Identify which cell holds the provided text, then report its [X, Y] central coordinate. 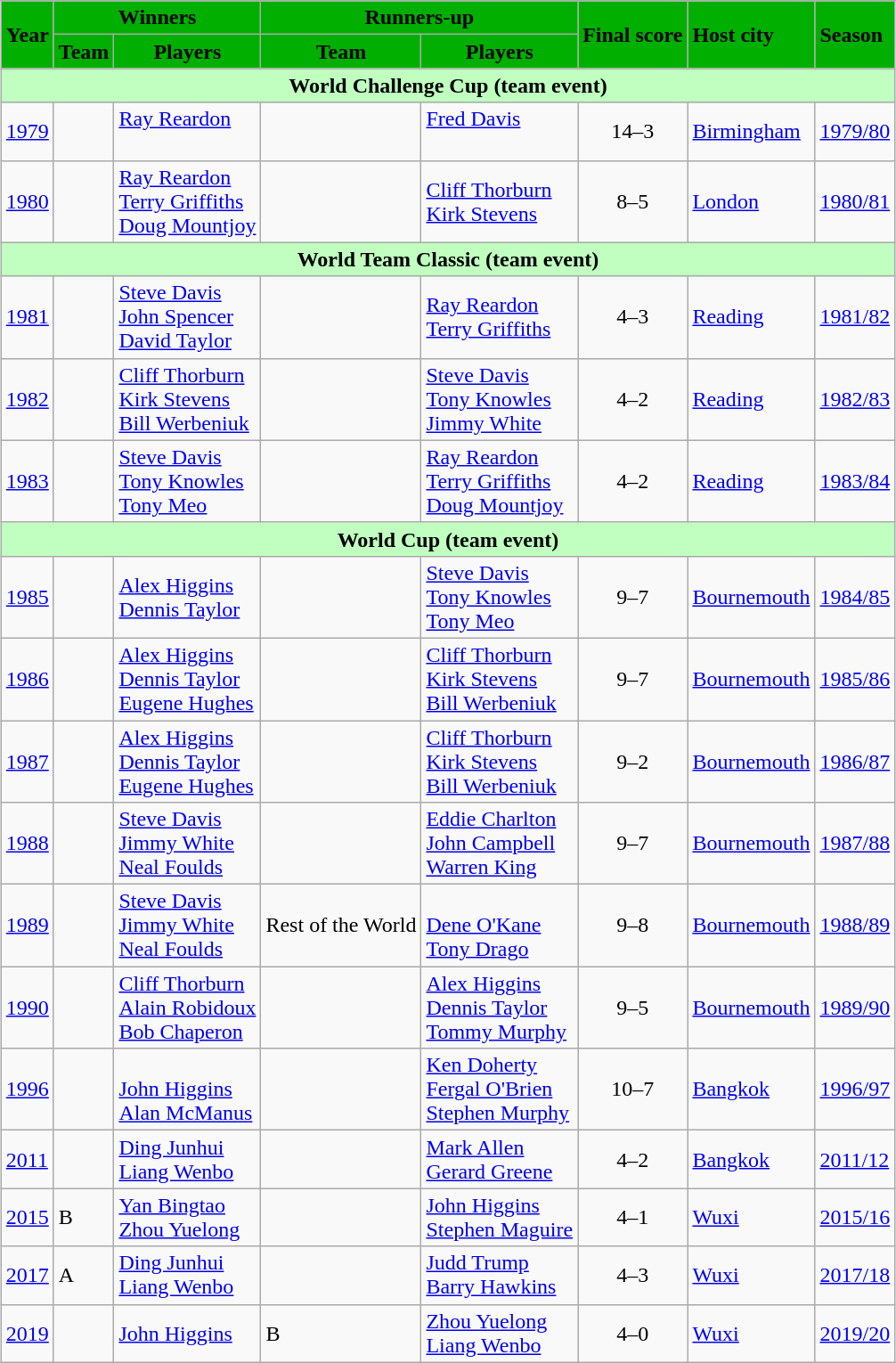
1988 [27, 844]
1982 [27, 399]
2019 [27, 1333]
Year [27, 35]
14–3 [632, 132]
9–2 [632, 761]
Fred Davis [500, 132]
Runners-up [419, 18]
2011 [27, 1160]
Yan Bingtao Zhou Yuelong [187, 1217]
2011/12 [855, 1160]
1979/80 [855, 132]
1980/81 [855, 201]
Alex Higgins Dennis Taylor Tommy Murphy [500, 1008]
1988/89 [855, 926]
Ray Reardon Terry Griffiths [500, 317]
1981 [27, 317]
Judd Trump Barry Hawkins [500, 1276]
1987 [27, 761]
John Higgins [187, 1333]
1986 [27, 679]
1987/88 [855, 844]
2015/16 [855, 1217]
World Team Classic (team event) [447, 259]
Ray Reardon [187, 132]
4–1 [632, 1217]
1983 [27, 481]
2019/20 [855, 1333]
1985 [27, 597]
Eddie Charlton John Campbell Warren King [500, 844]
Zhou Yuelong Liang Wenbo [500, 1333]
World Cup (team event) [447, 539]
1983/84 [855, 481]
London [752, 201]
Cliff Thorburn Alain Robidoux Bob Chaperon [187, 1008]
1980 [27, 201]
8–5 [632, 201]
John Higgins Alan McManus [187, 1090]
1982/83 [855, 399]
Host city [752, 35]
1989/90 [855, 1008]
Ken Doherty Fergal O'Brien Stephen Murphy [500, 1090]
Steve Davis Tony Knowles Jimmy White [500, 399]
Mark Allen Gerard Greene [500, 1160]
Dene O'Kane Tony Drago [500, 926]
9–5 [632, 1008]
A [84, 1276]
Winners [157, 18]
1979 [27, 132]
1985/86 [855, 679]
10–7 [632, 1090]
Alex Higgins Dennis Taylor [187, 597]
2017/18 [855, 1276]
Cliff Thorburn Kirk Stevens [500, 201]
1981/82 [855, 317]
2015 [27, 1217]
1996 [27, 1090]
1996/97 [855, 1090]
2017 [27, 1276]
Rest of the World [341, 926]
Final score [632, 35]
Steve Davis John Spencer David Taylor [187, 317]
1990 [27, 1008]
Season [855, 35]
World Challenge Cup (team event) [447, 86]
1984/85 [855, 597]
John Higgins Stephen Maguire [500, 1217]
4–0 [632, 1333]
Birmingham [752, 132]
1989 [27, 926]
1986/87 [855, 761]
9–8 [632, 926]
